Locate the cell with the specified text and output its [x, y] center coordinate. 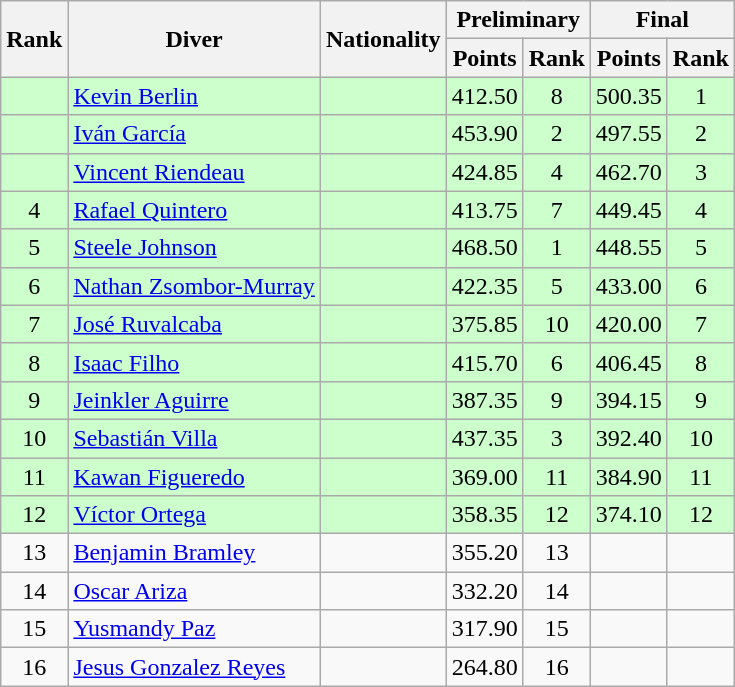
Benjamin Bramley [194, 553]
José Ruvalcaba [194, 324]
Kevin Berlin [194, 96]
Yusmandy Paz [194, 629]
462.70 [628, 172]
449.45 [628, 210]
500.35 [628, 96]
392.40 [628, 438]
453.90 [484, 134]
355.20 [484, 553]
413.75 [484, 210]
Nathan Zsombor-Murray [194, 286]
497.55 [628, 134]
332.20 [484, 591]
437.35 [484, 438]
Jesus Gonzalez Reyes [194, 667]
Vincent Riendeau [194, 172]
420.00 [628, 324]
Víctor Ortega [194, 515]
Oscar Ariza [194, 591]
369.00 [484, 477]
358.35 [484, 515]
412.50 [484, 96]
Diver [194, 39]
317.90 [484, 629]
264.80 [484, 667]
406.45 [628, 362]
374.10 [628, 515]
Iván García [194, 134]
Jeinkler Aguirre [194, 400]
Rafael Quintero [194, 210]
Nationality [383, 39]
Steele Johnson [194, 248]
415.70 [484, 362]
384.90 [628, 477]
424.85 [484, 172]
468.50 [484, 248]
Kawan Figueredo [194, 477]
Sebastián Villa [194, 438]
394.15 [628, 400]
433.00 [628, 286]
Isaac Filho [194, 362]
Preliminary [518, 20]
375.85 [484, 324]
387.35 [484, 400]
448.55 [628, 248]
422.35 [484, 286]
Final [662, 20]
